Return [x, y] of the center of cell containing provided text 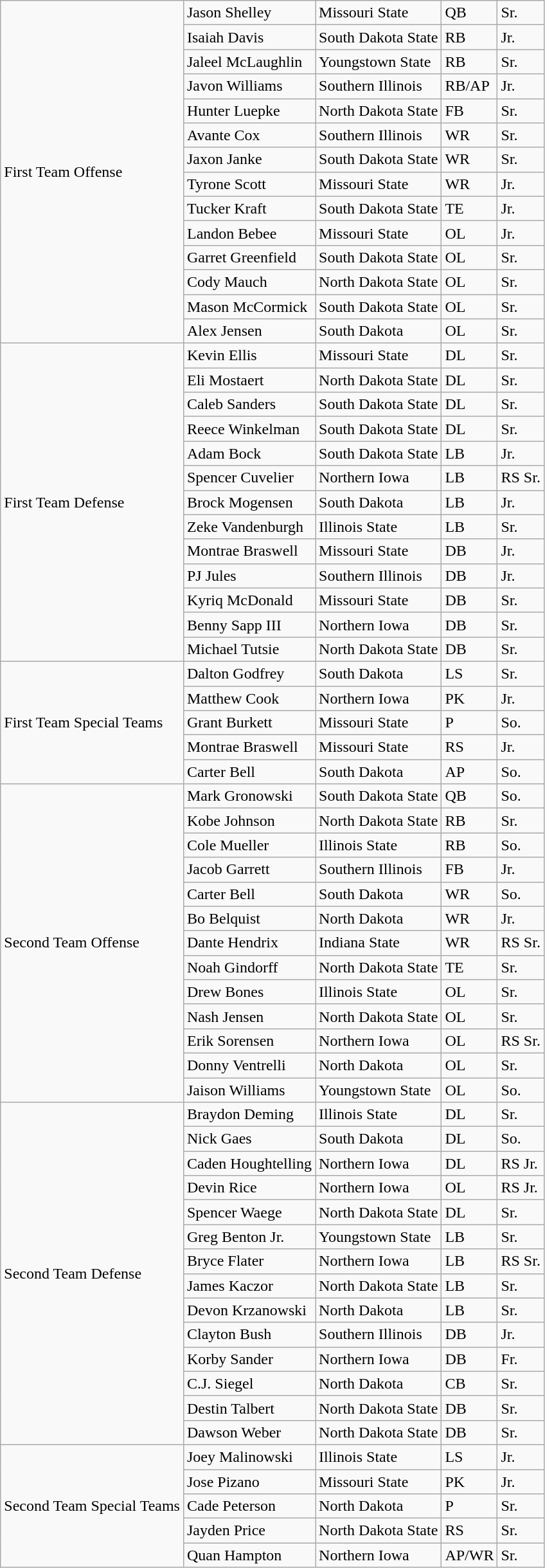
Zeke Vandenburgh [249, 527]
Tucker Kraft [249, 208]
Donny Ventrelli [249, 1065]
Tyrone Scott [249, 184]
Cody Mauch [249, 282]
Dawson Weber [249, 1432]
Spencer Waege [249, 1212]
Cole Mueller [249, 845]
Jaison Williams [249, 1090]
Jaxon Janke [249, 160]
Drew Bones [249, 992]
Javon Williams [249, 86]
Clayton Bush [249, 1335]
Indiana State [379, 943]
Michael Tutsie [249, 649]
Bryce Flater [249, 1261]
AP/WR [469, 1555]
Kevin Ellis [249, 356]
Garret Greenfield [249, 257]
Avante Cox [249, 135]
Hunter Luepke [249, 111]
First Team Offense [93, 172]
Fr. [521, 1359]
Erik Sorensen [249, 1041]
Second Team Defense [93, 1273]
Devon Krzanowski [249, 1310]
Caden Houghtelling [249, 1163]
Eli Mostaert [249, 380]
Jaleel McLaughlin [249, 62]
Noah Gindorff [249, 967]
AP [469, 772]
Jayden Price [249, 1531]
CB [469, 1383]
Matthew Cook [249, 698]
Nick Gaes [249, 1139]
Adam Bock [249, 453]
Kyriq McDonald [249, 600]
Korby Sander [249, 1359]
PJ Jules [249, 576]
Mark Gronowski [249, 796]
Greg Benton Jr. [249, 1237]
Cade Peterson [249, 1506]
Bo Belquist [249, 918]
Caleb Sanders [249, 405]
Brock Mogensen [249, 502]
RB/AP [469, 86]
Dante Hendrix [249, 943]
Spencer Cuvelier [249, 478]
Destin Talbert [249, 1408]
James Kaczor [249, 1286]
C.J. Siegel [249, 1383]
Second Team Special Teams [93, 1506]
Mason McCormick [249, 307]
Landon Bebee [249, 233]
Dalton Godfrey [249, 673]
Jacob Garrett [249, 870]
Reece Winkelman [249, 429]
Benny Sapp III [249, 624]
Isaiah Davis [249, 37]
Second Team Offense [93, 943]
Joey Malinowski [249, 1457]
Jason Shelley [249, 13]
Devin Rice [249, 1188]
Grant Burkett [249, 723]
Nash Jensen [249, 1016]
Alex Jensen [249, 331]
Braydon Deming [249, 1115]
First Team Special Teams [93, 722]
Quan Hampton [249, 1555]
Jose Pizano [249, 1481]
Kobe Johnson [249, 821]
First Team Defense [93, 503]
